Return [X, Y] of the center of cell containing provided text 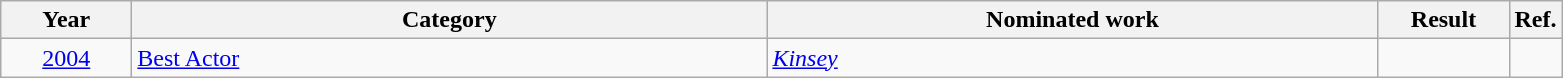
Best Actor [450, 58]
Ref. [1536, 20]
Nominated work [1072, 20]
Kinsey [1072, 58]
Year [66, 20]
2004 [66, 58]
Result [1444, 20]
Category [450, 20]
